Locate the cell with the specified text and output its [x, y] center coordinate. 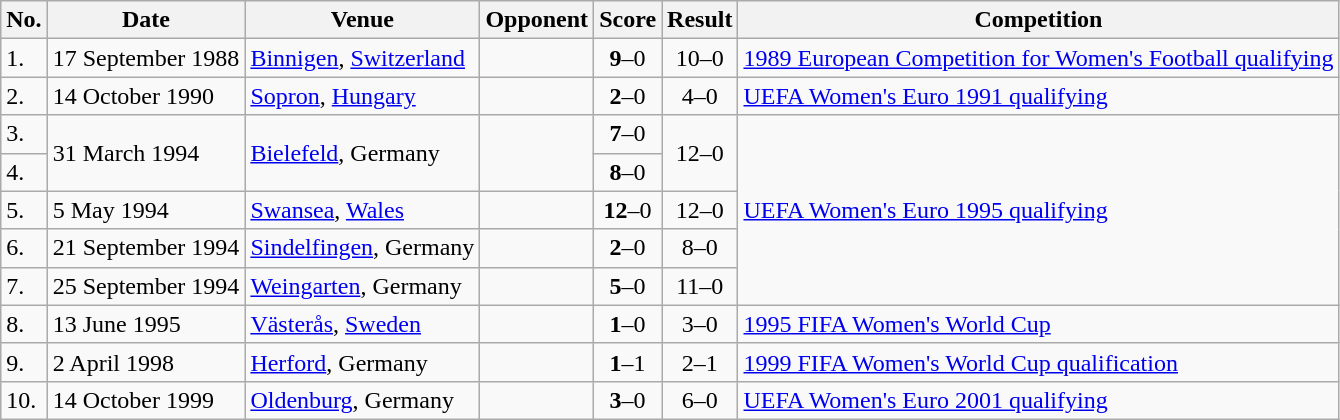
5. [24, 210]
1. [24, 58]
6. [24, 248]
7. [24, 286]
10–0 [700, 58]
10. [24, 400]
9. [24, 362]
14 October 1999 [146, 400]
Binnigen, Switzerland [362, 58]
4. [24, 172]
7–0 [628, 134]
8. [24, 324]
Competition [1038, 20]
6–0 [700, 400]
Herford, Germany [362, 362]
1999 FIFA Women's World Cup qualification [1038, 362]
1–1 [628, 362]
Result [700, 20]
3. [24, 134]
Bielefeld, Germany [362, 153]
Date [146, 20]
2 April 1998 [146, 362]
11–0 [700, 286]
2–1 [700, 362]
31 March 1994 [146, 153]
5 May 1994 [146, 210]
4–0 [700, 96]
13 June 1995 [146, 324]
UEFA Women's Euro 1995 qualifying [1038, 210]
21 September 1994 [146, 248]
UEFA Women's Euro 1991 qualifying [1038, 96]
Weingarten, Germany [362, 286]
Swansea, Wales [362, 210]
Oldenburg, Germany [362, 400]
2. [24, 96]
UEFA Women's Euro 2001 qualifying [1038, 400]
9–0 [628, 58]
1–0 [628, 324]
Sopron, Hungary [362, 96]
Venue [362, 20]
5–0 [628, 286]
Västerås, Sweden [362, 324]
25 September 1994 [146, 286]
Sindelfingen, Germany [362, 248]
14 October 1990 [146, 96]
Score [628, 20]
1995 FIFA Women's World Cup [1038, 324]
Opponent [537, 20]
1989 European Competition for Women's Football qualifying [1038, 58]
No. [24, 20]
17 September 1988 [146, 58]
